Output the (x, y) coordinate of the center of the cell containing the given text.  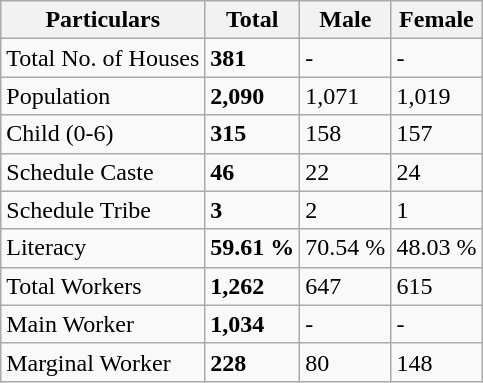
Total No. of Houses (103, 58)
Population (103, 96)
647 (346, 286)
148 (436, 362)
48.03 % (436, 248)
615 (436, 286)
315 (252, 134)
Main Worker (103, 324)
Total (252, 20)
1,071 (346, 96)
22 (346, 172)
59.61 % (252, 248)
158 (346, 134)
70.54 % (346, 248)
80 (346, 362)
1,262 (252, 286)
3 (252, 210)
157 (436, 134)
1,034 (252, 324)
46 (252, 172)
228 (252, 362)
2 (346, 210)
Child (0-6) (103, 134)
Male (346, 20)
Total Workers (103, 286)
1 (436, 210)
Marginal Worker (103, 362)
Particulars (103, 20)
Schedule Tribe (103, 210)
24 (436, 172)
2,090 (252, 96)
381 (252, 58)
Female (436, 20)
Schedule Caste (103, 172)
1,019 (436, 96)
Literacy (103, 248)
